Find where the given text appears and provide that cell's center as [x, y] coordinate. 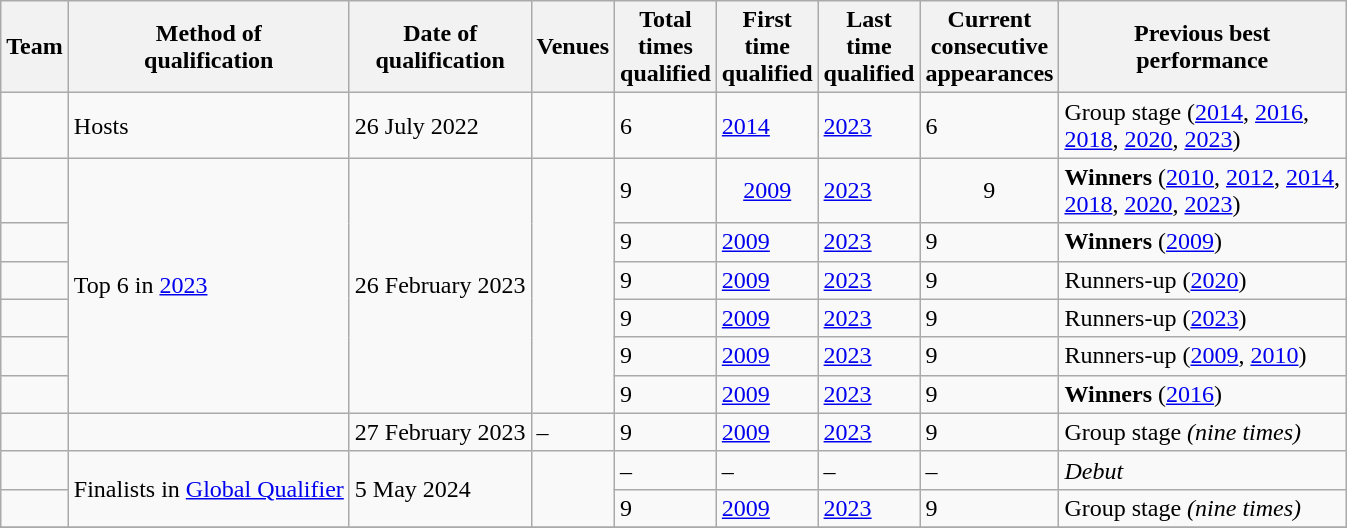
Method ofqualification [208, 47]
Totaltimesqualified [666, 47]
Winners (2009) [1202, 242]
Date ofqualification [440, 47]
Lasttimequalified [869, 47]
Runners-up (2020) [1202, 280]
Hosts [208, 126]
26 February 2023 [440, 286]
Top 6 in 2023 [208, 286]
Group stage (2014, 2016, 2018, 2020, 2023) [1202, 126]
Previous bestperformance [1202, 47]
Winners (2016) [1202, 394]
Runners-up (2023) [1202, 318]
Runners-up (2009, 2010) [1202, 356]
5 May 2024 [440, 489]
26 July 2022 [440, 126]
Firsttimequalified [767, 47]
Debut [1202, 470]
Finalists in Global Qualifier [208, 489]
Team [35, 47]
Currentconsecutiveappearances [990, 47]
Winners (2010, 2012, 2014, 2018, 2020, 2023) [1202, 190]
2014 [767, 126]
27 February 2023 [440, 432]
Venues [573, 47]
